Detect which cell encompasses the target text, then output its [x, y] center coordinate. 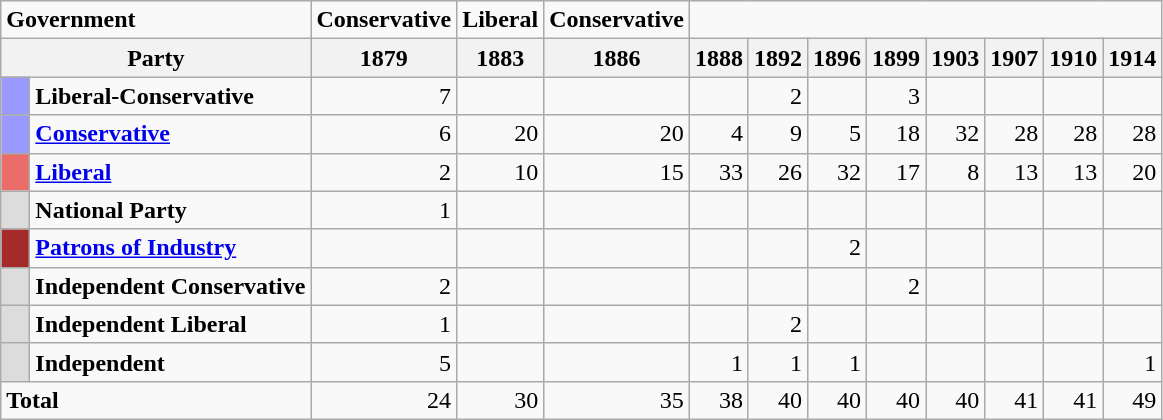
17 [896, 172]
10 [500, 172]
38 [718, 400]
1883 [500, 58]
1896 [838, 58]
Independent Liberal [170, 324]
Total [156, 400]
1907 [1014, 58]
Liberal-Conservative [170, 96]
8 [956, 172]
1914 [1132, 58]
1899 [896, 58]
49 [1132, 400]
24 [384, 400]
1910 [1074, 58]
3 [896, 96]
Independent Conservative [170, 286]
1892 [778, 58]
Party [156, 58]
7 [384, 96]
1888 [718, 58]
33 [718, 172]
35 [617, 400]
18 [896, 134]
Government [156, 20]
1903 [956, 58]
Independent [170, 362]
15 [617, 172]
30 [500, 400]
6 [384, 134]
1886 [617, 58]
9 [778, 134]
Patrons of Industry [170, 248]
1879 [384, 58]
National Party [170, 210]
4 [718, 134]
26 [778, 172]
